Determine the [X, Y] coordinate at the center of the cell enclosing the given text.  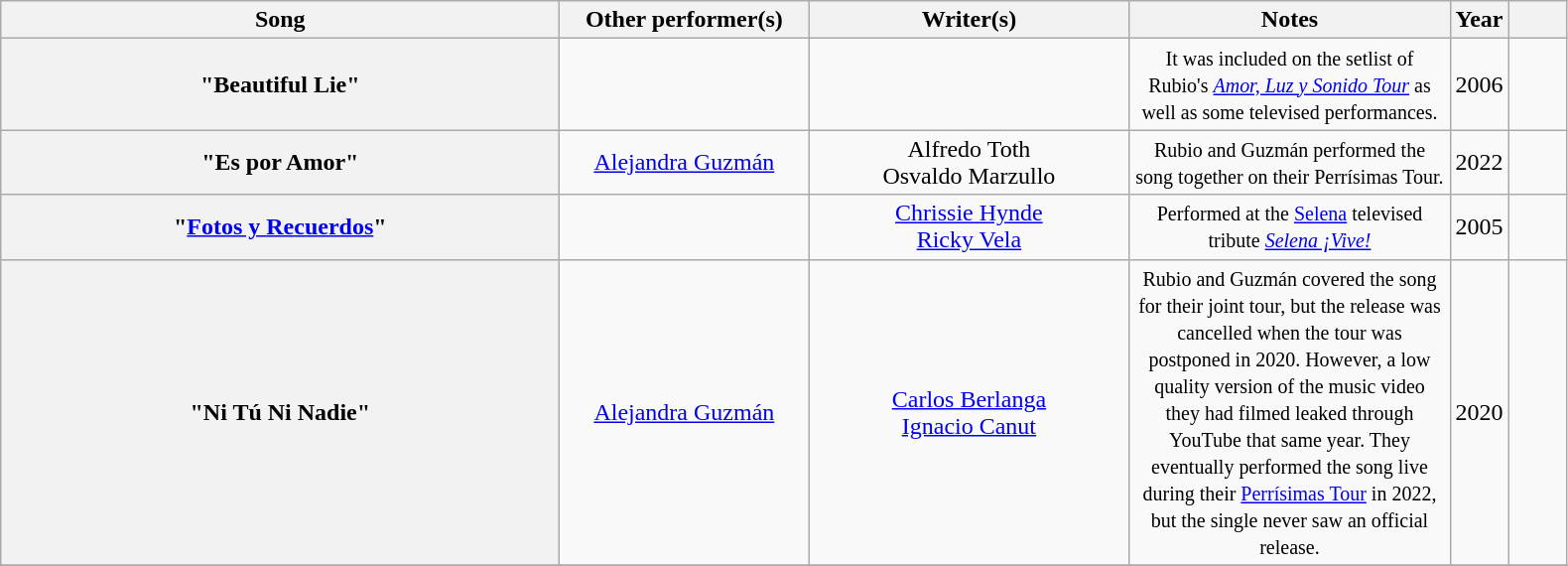
Performed at the Selena televised tribute Selena ¡Vive! [1290, 226]
"Ni Tú Ni Nadie" [280, 412]
"Beautiful Lie" [280, 84]
2020 [1479, 412]
2005 [1479, 226]
Rubio and Guzmán performed the song together on their Perrísimas Tour. [1290, 163]
Other performer(s) [685, 20]
Song [280, 20]
Chrissie HyndeRicky Vela [969, 226]
Notes [1290, 20]
2022 [1479, 163]
Year [1479, 20]
Alfredo TothOsvaldo Marzullo [969, 163]
Writer(s) [969, 20]
"Fotos y Recuerdos" [280, 226]
"Es por Amor" [280, 163]
It was included on the setlist of Rubio's Amor, Luz y Sonido Tour as well as some televised performances. [1290, 84]
2006 [1479, 84]
Carlos BerlangaIgnacio Canut [969, 412]
